Return the [x, y] coordinate for the center point of the cell that contains the specified text.  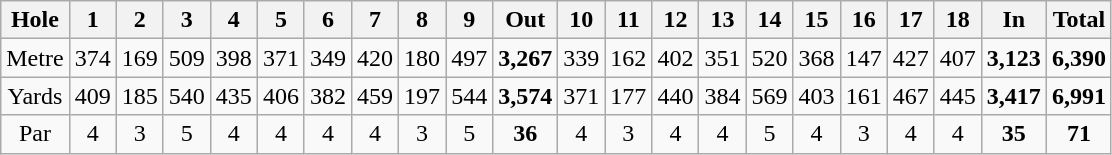
Par [35, 134]
162 [628, 58]
382 [328, 96]
Yards [35, 96]
16 [864, 20]
71 [1078, 134]
3,123 [1014, 58]
2 [140, 20]
459 [374, 96]
180 [422, 58]
409 [92, 96]
407 [958, 58]
Total [1078, 20]
177 [628, 96]
3,267 [526, 58]
368 [816, 58]
13 [722, 20]
15 [816, 20]
420 [374, 58]
14 [770, 20]
Out [526, 20]
36 [526, 134]
520 [770, 58]
18 [958, 20]
544 [470, 96]
11 [628, 20]
384 [722, 96]
6,991 [1078, 96]
427 [910, 58]
339 [582, 58]
509 [186, 58]
351 [722, 58]
3,417 [1014, 96]
406 [280, 96]
435 [234, 96]
10 [582, 20]
185 [140, 96]
197 [422, 96]
147 [864, 58]
398 [234, 58]
402 [676, 58]
6,390 [1078, 58]
8 [422, 20]
403 [816, 96]
35 [1014, 134]
Metre [35, 58]
7 [374, 20]
3,574 [526, 96]
374 [92, 58]
6 [328, 20]
569 [770, 96]
169 [140, 58]
467 [910, 96]
1 [92, 20]
440 [676, 96]
540 [186, 96]
17 [910, 20]
445 [958, 96]
12 [676, 20]
349 [328, 58]
Hole [35, 20]
497 [470, 58]
9 [470, 20]
161 [864, 96]
In [1014, 20]
